Pinpoint the cell where the given text exists, returning its (X, Y) midpoint coordinate. 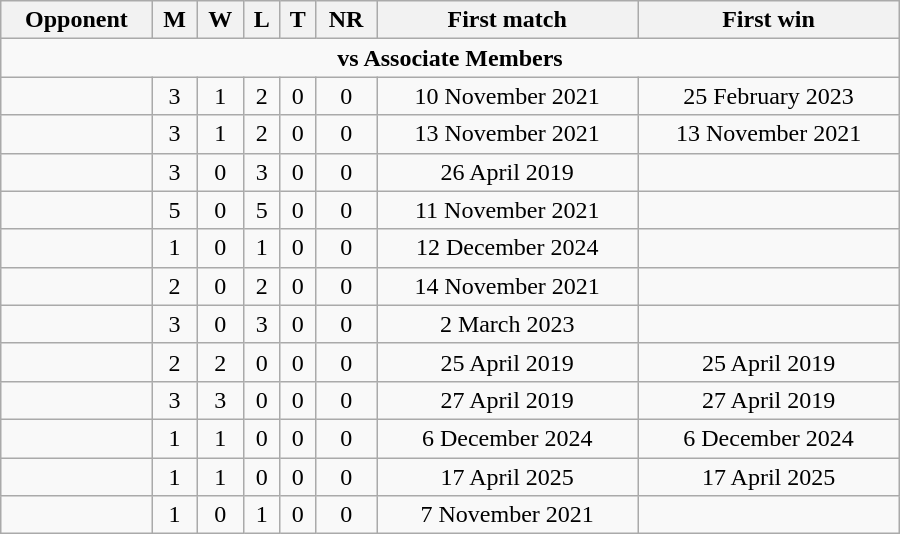
10 November 2021 (508, 96)
vs Associate Members (450, 58)
2 March 2023 (508, 324)
11 November 2021 (508, 210)
14 November 2021 (508, 286)
First match (508, 20)
12 December 2024 (508, 248)
First win (768, 20)
T (298, 20)
7 November 2021 (508, 515)
NR (346, 20)
L (262, 20)
25 February 2023 (768, 96)
Opponent (76, 20)
M (174, 20)
26 April 2019 (508, 172)
W (220, 20)
